Determine the [x, y] coordinate at the center of the cell enclosing the given text.  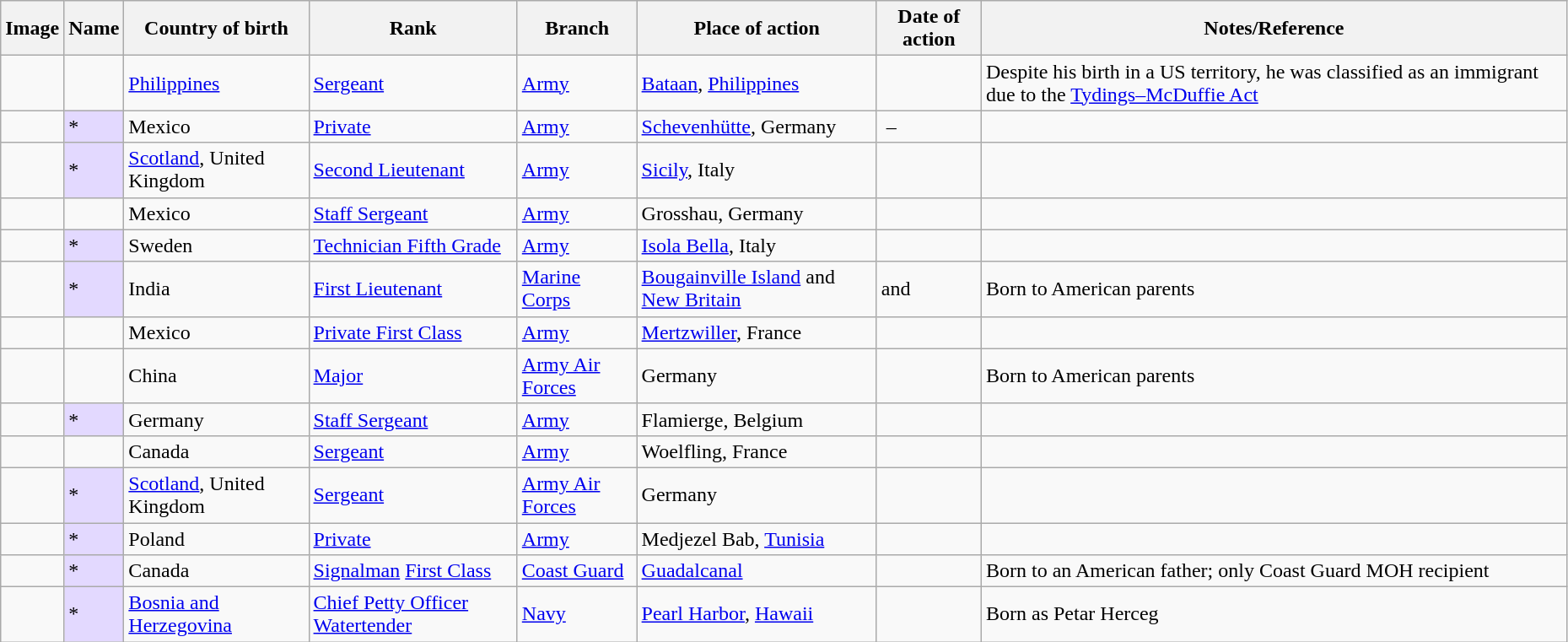
and [929, 289]
Branch [577, 29]
Name [94, 29]
Born to an American father; only Coast Guard MOH recipient [1274, 571]
Notes/Reference [1274, 29]
Major [413, 376]
Philippines [216, 83]
Date of action [929, 29]
Navy [577, 614]
Bougainville Island and New Britain [757, 289]
Sweden [216, 245]
Image [32, 29]
Pearl Harbor, Hawaii [757, 614]
Sicily, Italy [757, 170]
Isola Bella, Italy [757, 245]
Woelfling, France [757, 451]
Second Lieutenant [413, 170]
Chief Petty Officer Watertender [413, 614]
Despite his birth in a US territory, he was classified as an immigrant due to the Tydings–McDuffie Act [1274, 83]
Private First Class [413, 332]
Bosnia and Herzegovina [216, 614]
Born as Petar Herceg [1274, 614]
Flamierge, Belgium [757, 419]
Grosshau, Germany [757, 213]
Guadalcanal [757, 571]
Rank [413, 29]
Place of action [757, 29]
Bataan, Philippines [757, 83]
Schevenhütte, Germany [757, 127]
Technician Fifth Grade [413, 245]
Country of birth [216, 29]
China [216, 376]
Poland [216, 539]
– [929, 127]
Mertzwiller, France [757, 332]
Signalman First Class [413, 571]
First Lieutenant [413, 289]
Coast Guard [577, 571]
Medjezel Bab, Tunisia [757, 539]
Marine Corps [577, 289]
India [216, 289]
